For the text-containing cell, return its midpoint in (X, Y) coordinate format. 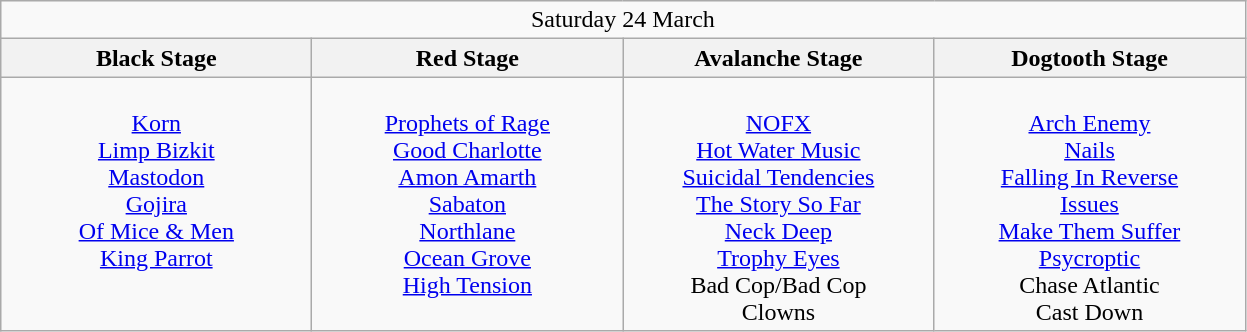
Avalanche Stage (778, 58)
Red Stage (468, 58)
Prophets of Rage Good Charlotte Amon Amarth Sabaton Northlane Ocean Grove High Tension (468, 204)
Korn Limp Bizkit Mastodon Gojira Of Mice & Men King Parrot (156, 204)
Saturday 24 March (623, 20)
NOFX Hot Water Music Suicidal Tendencies The Story So Far Neck Deep Trophy Eyes Bad Cop/Bad Cop Clowns (778, 204)
Dogtooth Stage (1090, 58)
Arch Enemy Nails Falling In Reverse Issues Make Them Suffer Psycroptic Chase Atlantic Cast Down (1090, 204)
Black Stage (156, 58)
